From the cell containing the given text, extract its center point as [X, Y] coordinate. 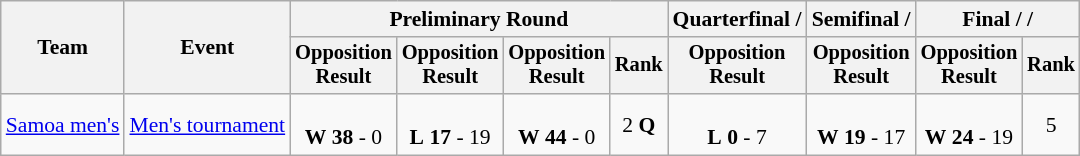
Final / / [998, 19]
Samoa men's [63, 124]
W 24 - 19 [970, 124]
Event [207, 48]
Men's tournament [207, 124]
5 [1051, 124]
L 0 - 7 [738, 124]
Quarterfinal / [738, 19]
Team [63, 48]
W 38 - 0 [344, 124]
Preliminary Round [478, 19]
Semifinal / [862, 19]
W 44 - 0 [556, 124]
L 17 - 19 [450, 124]
2 Q [639, 124]
W 19 - 17 [862, 124]
